Extract the [X, Y] coordinate from the center of the cell holding the provided text.  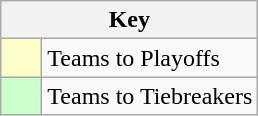
Key [130, 20]
Teams to Tiebreakers [150, 96]
Teams to Playoffs [150, 58]
